Return the [X, Y] coordinate for the center point of the cell that contains the specified text.  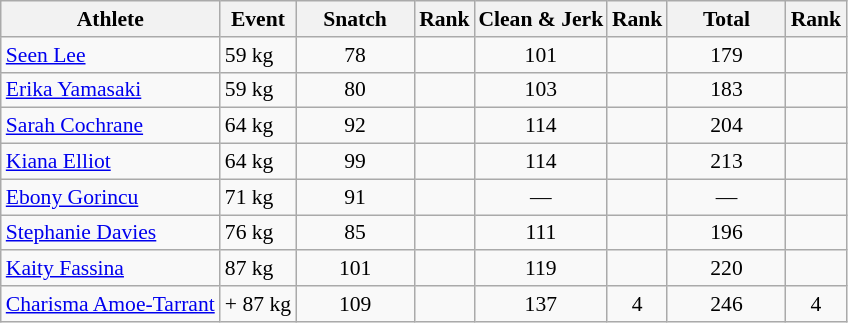
Sarah Cochrane [110, 126]
109 [355, 304]
103 [541, 90]
Snatch [355, 19]
78 [355, 55]
Clean & Jerk [541, 19]
213 [726, 162]
111 [541, 233]
Event [258, 19]
246 [726, 304]
Total [726, 19]
85 [355, 233]
119 [541, 269]
Kaity Fassina [110, 269]
80 [355, 90]
183 [726, 90]
Erika Yamasaki [110, 90]
Ebony Gorincu [110, 197]
76 kg [258, 233]
+ 87 kg [258, 304]
Kiana Elliot [110, 162]
220 [726, 269]
71 kg [258, 197]
87 kg [258, 269]
196 [726, 233]
204 [726, 126]
91 [355, 197]
Athlete [110, 19]
99 [355, 162]
179 [726, 55]
92 [355, 126]
Stephanie Davies [110, 233]
137 [541, 304]
Seen Lee [110, 55]
Charisma Amoe-Tarrant [110, 304]
